Capture the cell that displays the provided text and extract its (X, Y) central coordinate. 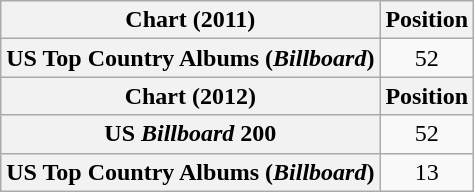
Chart (2011) (190, 20)
US Billboard 200 (190, 134)
Chart (2012) (190, 96)
13 (427, 172)
